Find where the given text appears and provide that cell's center as (X, Y) coordinate. 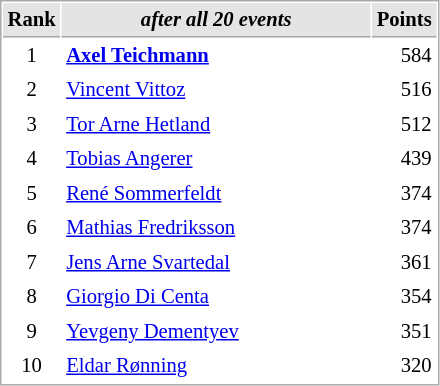
584 (404, 56)
6 (32, 228)
9 (32, 332)
361 (404, 262)
Vincent Vittoz (216, 90)
320 (404, 366)
351 (404, 332)
after all 20 events (216, 20)
3 (32, 124)
7 (32, 262)
439 (404, 158)
Eldar Rønning (216, 366)
Jens Arne Svartedal (216, 262)
516 (404, 90)
René Sommerfeldt (216, 194)
Tor Arne Hetland (216, 124)
4 (32, 158)
Giorgio Di Centa (216, 296)
1 (32, 56)
Mathias Fredriksson (216, 228)
10 (32, 366)
5 (32, 194)
2 (32, 90)
Axel Teichmann (216, 56)
Yevgeny Dementyev (216, 332)
512 (404, 124)
Rank (32, 20)
8 (32, 296)
Points (404, 20)
Tobias Angerer (216, 158)
354 (404, 296)
